Pinpoint the cell where the given text exists, returning its (X, Y) midpoint coordinate. 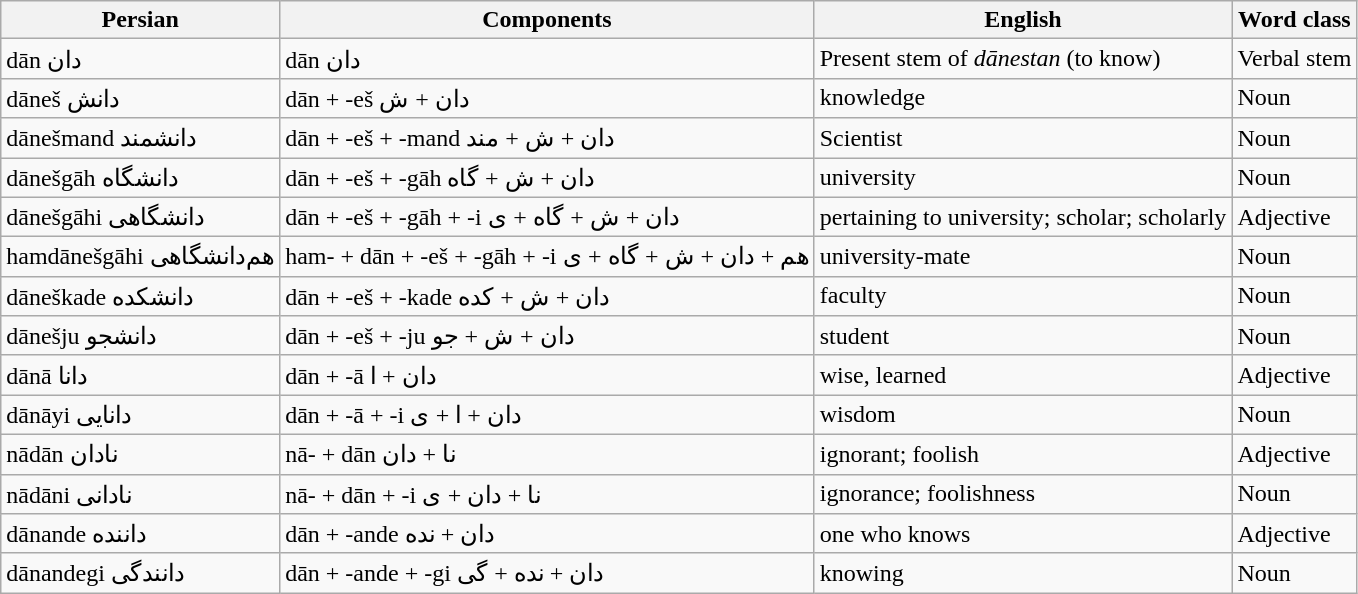
Verbal stem (1294, 59)
dān + -eš + -kade دان + ش + کده (548, 296)
one who knows (1023, 534)
dānāyi دانایی (140, 415)
dānande داننده (140, 534)
dānā دانا (140, 375)
dānandegi دانندگی (140, 573)
nā- + dān نا + دان (548, 454)
faculty (1023, 296)
ignorant; foolish (1023, 454)
wise, learned (1023, 375)
hamdānešgāhi هم‌دانشگاهی (140, 257)
Word class (1294, 20)
dānešju دانشجو (140, 336)
Persian (140, 20)
dān + -eš + -mand دان + ش + مند (548, 138)
nā- + dān + -i نا + دان + ی (548, 494)
dān + -ā دان + ا (548, 375)
pertaining to university; scholar; scholarly (1023, 217)
ignorance; foolishness (1023, 494)
student (1023, 336)
dānešgāhi دانشگاهی (140, 217)
knowing (1023, 573)
ham- + dān + -eš + -gāh + -i هم + دان + ش + گاه + ی (548, 257)
university (1023, 178)
dāneš دانش (140, 98)
nādāni نادانی (140, 494)
dān + -eš دان + ش (548, 98)
nādān نادان (140, 454)
dān + -eš + -ju دان + ش + جو (548, 336)
dānešgāh دانشگاه (140, 178)
dāneškade دانشکده (140, 296)
Components (548, 20)
Scientist (1023, 138)
dān + -ande دان + نده (548, 534)
Present stem of dānestan (to know) (1023, 59)
dān + -ā + -i دان + ا + ی (548, 415)
dān + -ande + -gi دان + نده + گی (548, 573)
dānešmand دانشمند (140, 138)
dān + -eš + -gāh + -i دان + ش + گاه + ی (548, 217)
wisdom (1023, 415)
knowledge (1023, 98)
English (1023, 20)
university-mate (1023, 257)
dān + -eš + -gāh دان + ش + گاه (548, 178)
